Return the (X, Y) coordinate for the center point of the cell that contains the specified text.  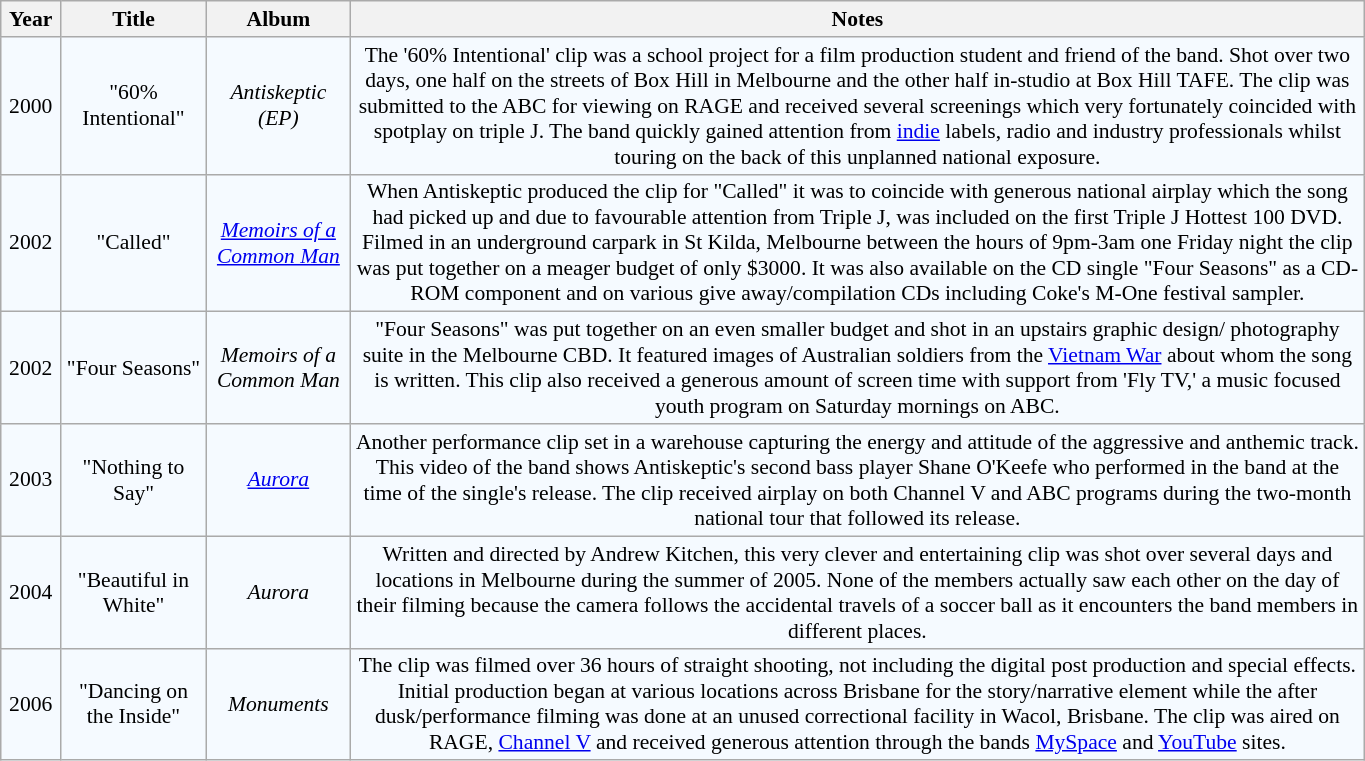
"Beautiful in White" (134, 592)
Antiskeptic (EP) (278, 106)
Title (134, 19)
2003 (31, 480)
Year (31, 19)
"Called" (134, 243)
"Nothing to Say" (134, 480)
"Four Seasons" (134, 368)
2006 (31, 704)
Notes (857, 19)
2004 (31, 592)
2000 (31, 106)
Monuments (278, 704)
"Dancing on the Inside" (134, 704)
Album (278, 19)
"60% Intentional" (134, 106)
